For the text-containing cell, return its midpoint in [x, y] coordinate format. 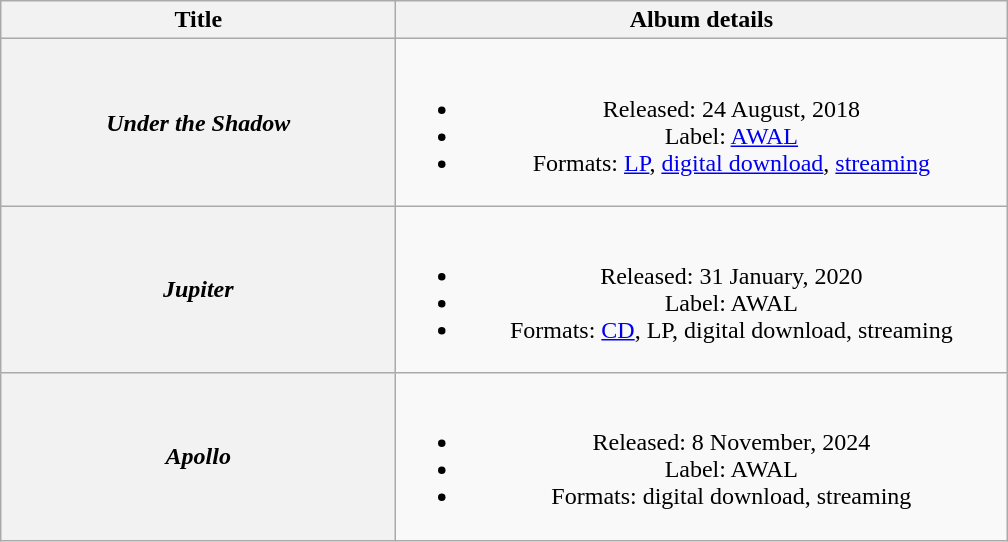
Released: 24 August, 2018Label: AWALFormats: LP, digital download, streaming [702, 122]
Released: 8 November, 2024Label: AWALFormats: digital download, streaming [702, 456]
Jupiter [198, 290]
Title [198, 20]
Apollo [198, 456]
Album details [702, 20]
Under the Shadow [198, 122]
Released: 31 January, 2020Label: AWALFormats: CD, LP, digital download, streaming [702, 290]
